Provide the (x, y) coordinate of the cell's center where the given text is located.  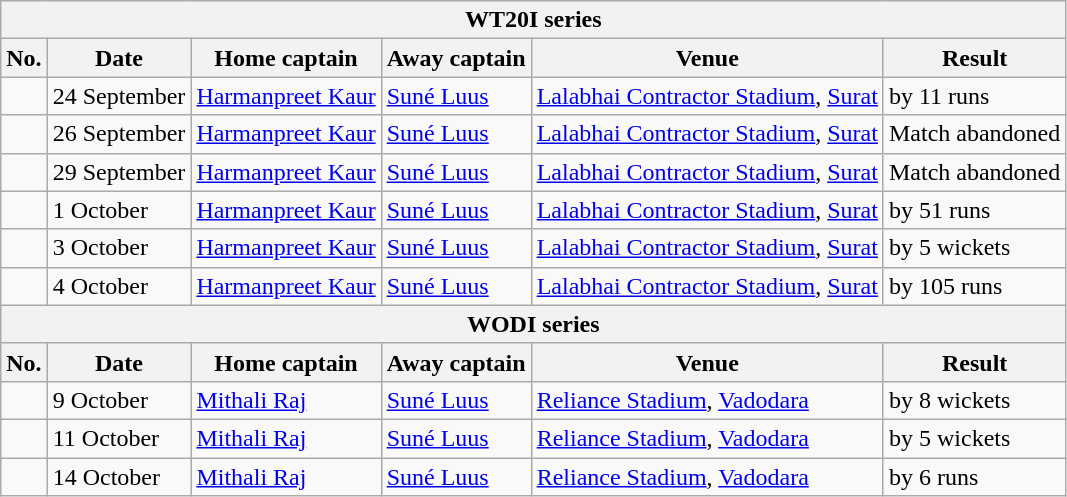
9 October (119, 400)
11 October (119, 438)
by 51 runs (974, 210)
26 September (119, 134)
by 6 runs (974, 477)
WODI series (534, 324)
3 October (119, 248)
by 8 wickets (974, 400)
24 September (119, 96)
by 11 runs (974, 96)
14 October (119, 477)
by 105 runs (974, 286)
1 October (119, 210)
29 September (119, 172)
WT20I series (534, 20)
4 October (119, 286)
